Pinpoint the cell where the given text exists, returning its (x, y) midpoint coordinate. 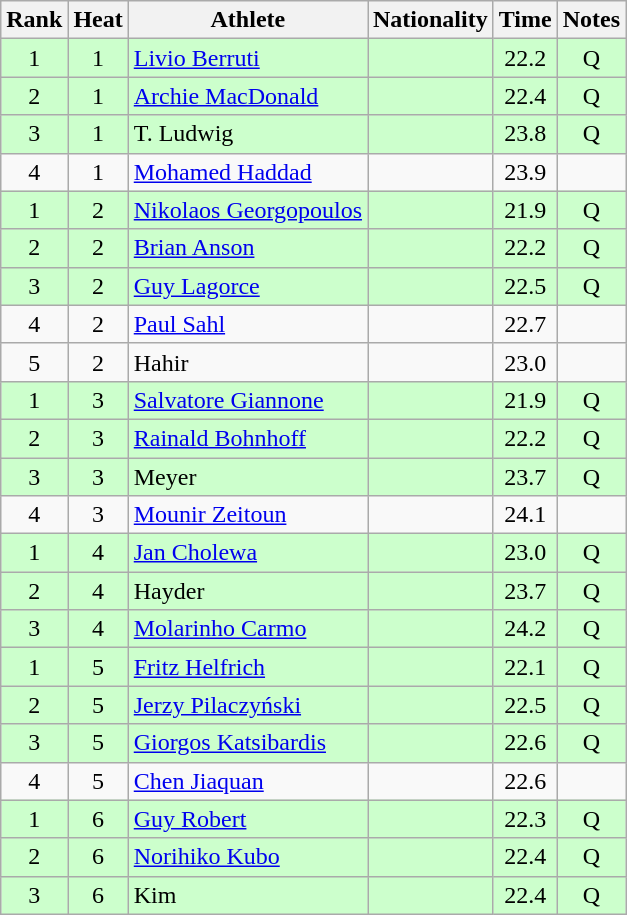
Time (525, 20)
Rank (34, 20)
Nationality (431, 20)
Heat (98, 20)
Rainald Bohnhoff (248, 438)
Giorgos Katsibardis (248, 743)
Brian Anson (248, 248)
Paul Sahl (248, 324)
24.2 (525, 629)
Kim (248, 895)
Athlete (248, 20)
22.1 (525, 667)
Notes (591, 20)
Mohamed Haddad (248, 172)
Mounir Zeitoun (248, 515)
Fritz Helfrich (248, 667)
23.8 (525, 134)
Archie MacDonald (248, 96)
Guy Robert (248, 819)
24.1 (525, 515)
T. Ludwig (248, 134)
Salvatore Giannone (248, 400)
22.7 (525, 324)
Hayder (248, 591)
22.3 (525, 819)
Jerzy Pilaczyński (248, 705)
Meyer (248, 477)
Hahir (248, 362)
Norihiko Kubo (248, 857)
Chen Jiaquan (248, 781)
Livio Berruti (248, 58)
Molarinho Carmo (248, 629)
23.9 (525, 172)
Guy Lagorce (248, 286)
Nikolaos Georgopoulos (248, 210)
Jan Cholewa (248, 553)
